Pinpoint the cell where the given text exists, returning its [x, y] midpoint coordinate. 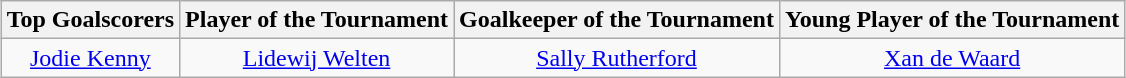
Jodie Kenny [90, 58]
Lidewij Welten [317, 58]
Young Player of the Tournament [952, 20]
Sally Rutherford [617, 58]
Goalkeeper of the Tournament [617, 20]
Top Goalscorers [90, 20]
Player of the Tournament [317, 20]
Xan de Waard [952, 58]
